Provide the [X, Y] coordinate of the cell's center where the given text is located.  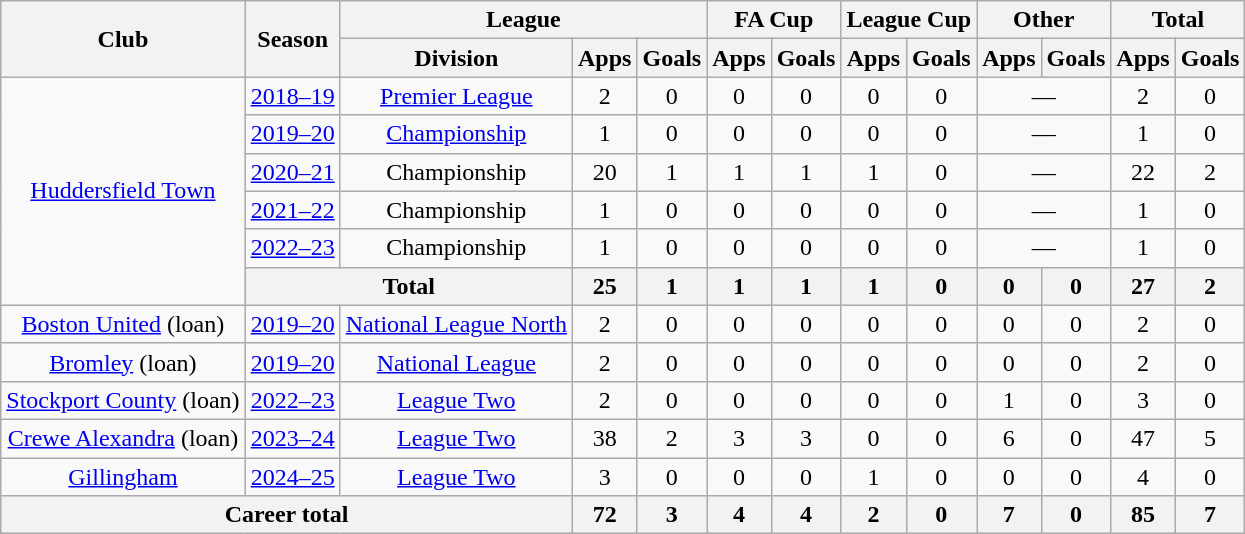
27 [1143, 286]
2018–19 [292, 96]
League Cup [909, 20]
Boston United (loan) [123, 324]
2020–21 [292, 172]
Premier League [456, 96]
2024–25 [292, 477]
72 [605, 515]
20 [605, 172]
Stockport County (loan) [123, 400]
Other [1044, 20]
2023–24 [292, 438]
Bromley (loan) [123, 362]
85 [1143, 515]
47 [1143, 438]
Career total [287, 515]
National League [456, 362]
League [523, 20]
Gillingham [123, 477]
Division [456, 58]
25 [605, 286]
38 [605, 438]
5 [1210, 438]
Season [292, 39]
National League North [456, 324]
Crewe Alexandra (loan) [123, 438]
6 [1009, 438]
Huddersfield Town [123, 191]
22 [1143, 172]
2021–22 [292, 210]
FA Cup [774, 20]
Club [123, 39]
